Provide the (X, Y) coordinate of the cell's center where the given text is located.  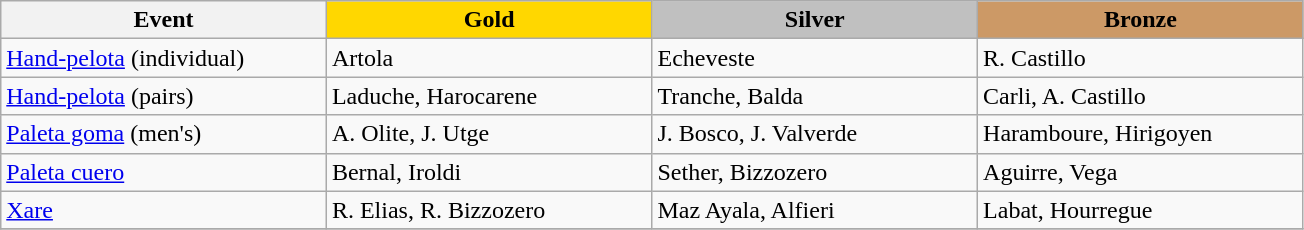
Haramboure, Hirigoyen (1141, 134)
R. Elias, R. Bizzozero (489, 210)
Paleta cuero (164, 172)
Echeveste (815, 58)
Labat, Hourregue (1141, 210)
Hand-pelota (individual) (164, 58)
Sether, Bizzozero (815, 172)
Silver (815, 20)
Bernal, Iroldi (489, 172)
J. Bosco, J. Valverde (815, 134)
Event (164, 20)
Gold (489, 20)
Aguirre, Vega (1141, 172)
Laduche, Harocarene (489, 96)
Maz Ayala, Alfieri (815, 210)
A. Olite, J. Utge (489, 134)
Bronze (1141, 20)
Hand-pelota (pairs) (164, 96)
R. Castillo (1141, 58)
Xare (164, 210)
Artola (489, 58)
Paleta goma (men's) (164, 134)
Carli, A. Castillo (1141, 96)
Tranche, Balda (815, 96)
